Locate the cell with the specified text and output its [x, y] center coordinate. 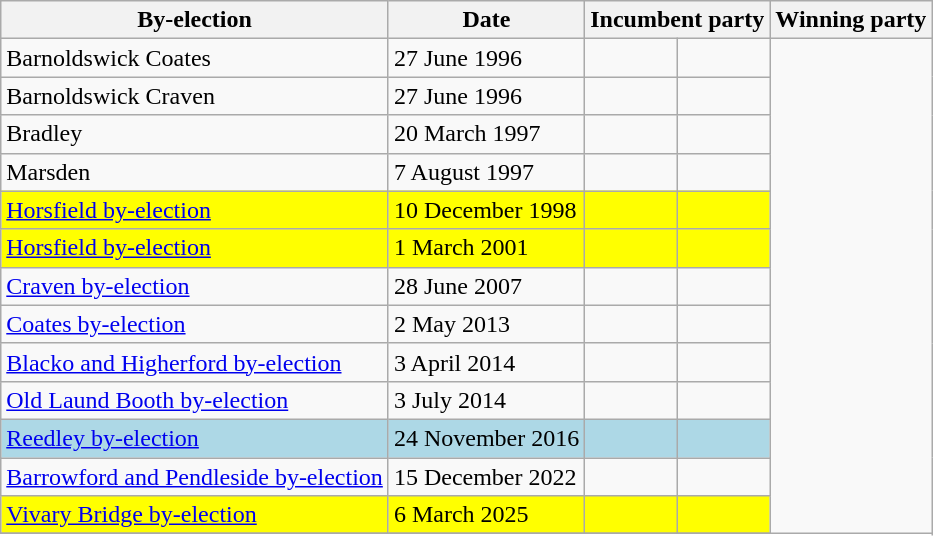
Old Laund Booth by-election [195, 400]
Vivary Bridge by-election [195, 515]
1 March 2001 [486, 248]
Barnoldswick Craven [195, 96]
Blacko and Higherford by-election [195, 362]
By-election [195, 20]
Date [486, 20]
3 April 2014 [486, 362]
20 March 1997 [486, 134]
2 May 2013 [486, 324]
Marsden [195, 172]
Barnoldswick Coates [195, 58]
Bradley [195, 134]
Incumbent party [678, 20]
3 July 2014 [486, 400]
7 August 1997 [486, 172]
Craven by-election [195, 286]
24 November 2016 [486, 438]
6 March 2025 [486, 515]
Coates by-election [195, 324]
15 December 2022 [486, 477]
28 June 2007 [486, 286]
Barrowford and Pendleside by-election [195, 477]
Winning party [851, 20]
Reedley by-election [195, 438]
10 December 1998 [486, 210]
